Extract the [X, Y] coordinate from the center of the cell holding the provided text.  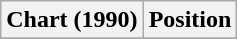
Position [190, 20]
Chart (1990) [72, 20]
